For the text-containing cell, return its midpoint in [X, Y] coordinate format. 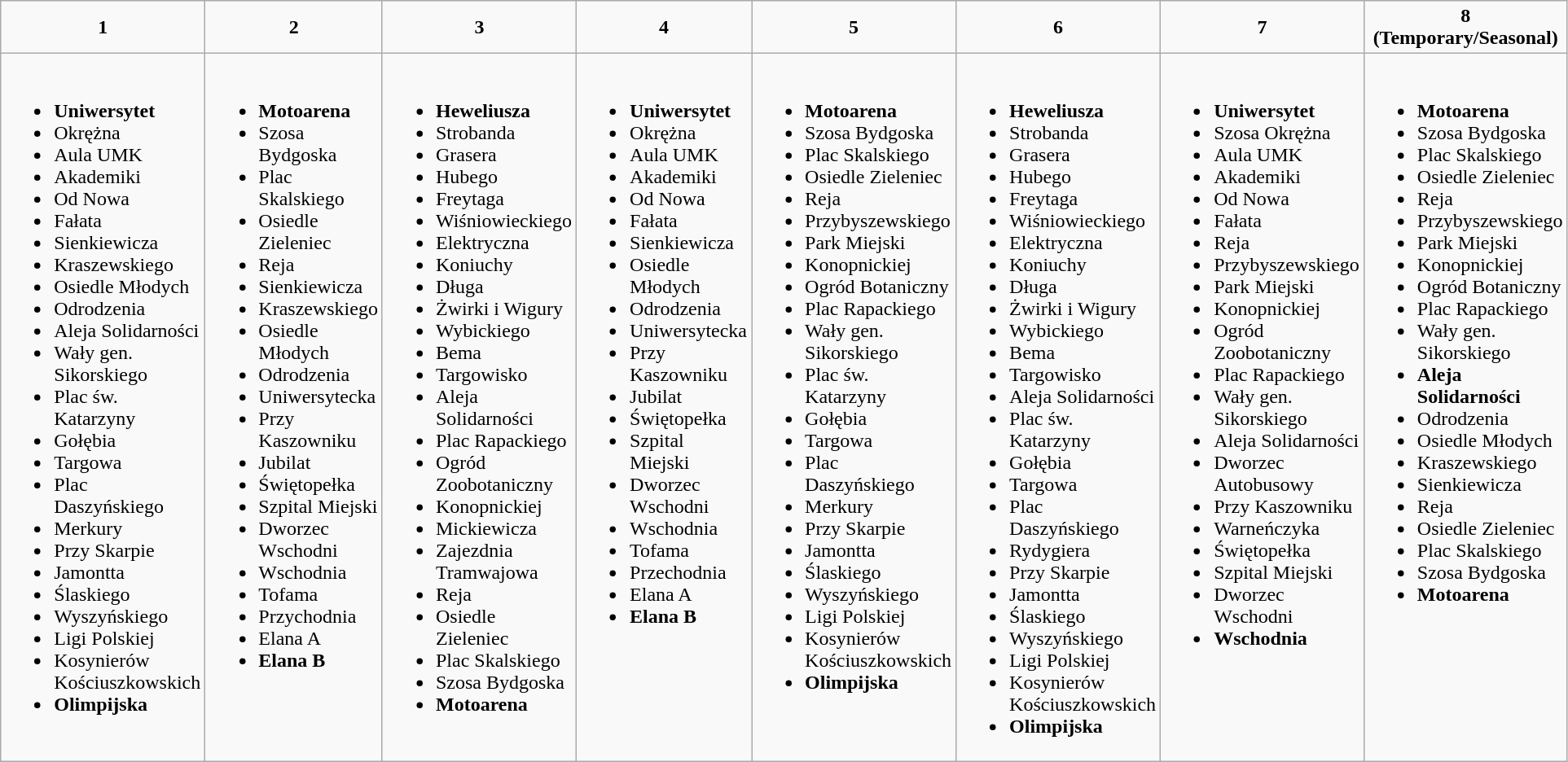
2 [294, 28]
3 [479, 28]
4 [665, 28]
1 [103, 28]
8 (Temporary/Seasonal) [1465, 28]
7 [1263, 28]
6 [1059, 28]
5 [854, 28]
